Pinpoint the cell where the given text exists, returning its (x, y) midpoint coordinate. 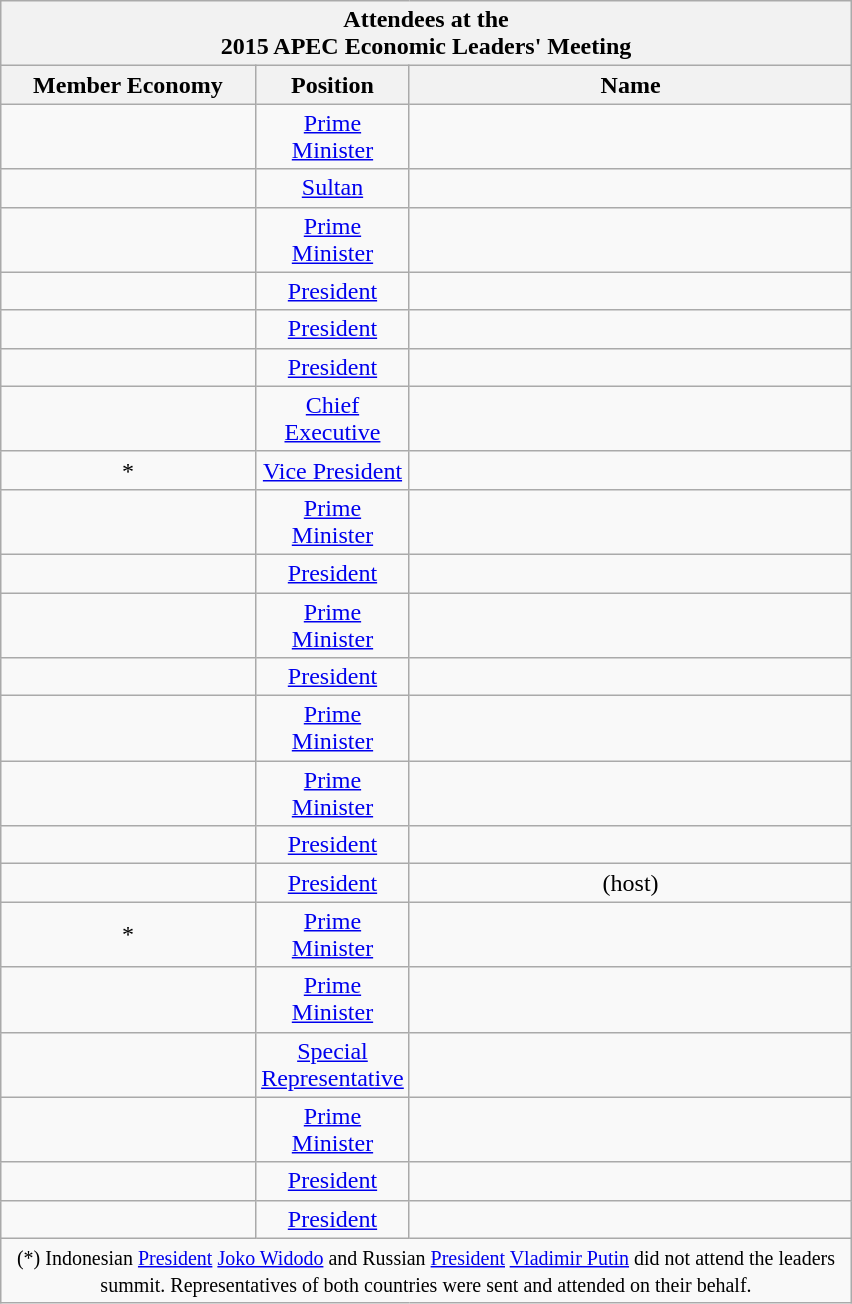
Chief Executive (333, 418)
Position (333, 85)
Attendees at the 2015 APEC Economic Leaders' Meeting (426, 34)
Vice President (333, 470)
(host) (630, 883)
Name (630, 85)
Sultan (333, 188)
Special Representative (333, 1064)
Member Economy (128, 85)
